Extract the [x, y] coordinate from the center of the cell holding the provided text.  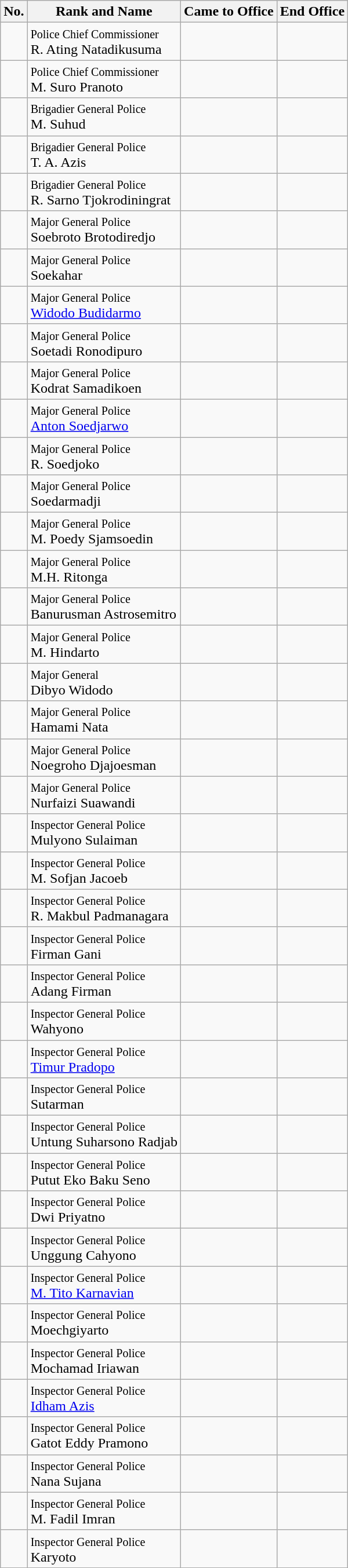
Major General PoliceM. Hindarto [104, 644]
Brigadier General PoliceR. Sarno Tjokrodiningrat [104, 192]
Inspector General PoliceIdham Azis [104, 1398]
Major General PoliceM. Poedy Sjamsoedin [104, 532]
Inspector General PoliceFirman Gani [104, 945]
Inspector General PoliceMochamad Iriawan [104, 1360]
Inspector General PoliceMulyono Sulaiman [104, 833]
Inspector General PoliceUnggung Cahyono [104, 1248]
Police Chief CommissionerM. Suro Pranoto [104, 79]
Police Chief CommissionerR. Ating Natadikusuma [104, 42]
Inspector General PoliceM. Sofjan Jacoeb [104, 870]
Inspector General PoliceTimur Pradopo [104, 1059]
Inspector General PoliceR. Makbul Padmanagara [104, 908]
Major General PoliceM.H. Ritonga [104, 569]
Inspector General PoliceM. Tito Karnavian [104, 1285]
No. [14, 12]
Major General PoliceKodrat Samadikoen [104, 380]
Inspector General PolicePutut Eko Baku Seno [104, 1172]
Inspector General PoliceWahyono [104, 1021]
Major GeneralDibyo Widodo [104, 682]
Major General PoliceBanurusman Astrosemitro [104, 607]
Inspector General PoliceNana Sujana [104, 1474]
Inspector General PoliceAdang Firman [104, 984]
Major General PoliceNoegroho Djajoesman [104, 758]
Rank and Name [104, 12]
Major General PoliceSoebroto Brotodiredjo [104, 229]
Came to Office [229, 12]
Brigadier General PoliceM. Suhud [104, 117]
Inspector General PoliceUntung Suharsono Radjab [104, 1134]
Inspector General PoliceM. Fadil Imran [104, 1511]
Major General PoliceSoedarmadji [104, 494]
Inspector General PoliceGatot Eddy Pramono [104, 1435]
Major General PoliceSoetadi Ronodipuro [104, 343]
Inspector General PoliceSutarman [104, 1097]
Inspector General PoliceDwi Priyatno [104, 1209]
Major General PoliceNurfaizi Suawandi [104, 795]
Major General PoliceWidodo Budidarmo [104, 305]
Major General PoliceHamami Nata [104, 719]
Major General PoliceSoekahar [104, 268]
Inspector General PoliceMoechgiyarto [104, 1323]
Major General PoliceR. Soedjoko [104, 455]
Major General PoliceAnton Soedjarwo [104, 418]
End Office [312, 12]
Inspector General PoliceKaryoto [104, 1549]
Brigadier General PoliceT. A. Azis [104, 154]
